Scan for the cell matching the given text and deliver its (x, y) coordinate at center. 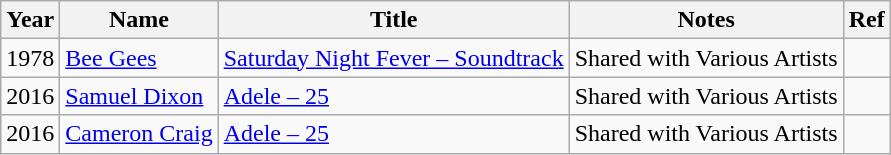
Samuel Dixon (139, 96)
Notes (706, 20)
Title (394, 20)
Saturday Night Fever – Soundtrack (394, 58)
Ref (866, 20)
Bee Gees (139, 58)
Cameron Craig (139, 134)
Name (139, 20)
Year (30, 20)
1978 (30, 58)
